For the text-containing cell, return its midpoint in [X, Y] coordinate format. 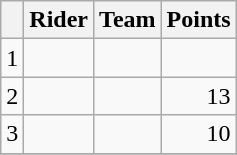
Team [128, 20]
Rider [59, 20]
1 [12, 58]
Points [198, 20]
3 [12, 134]
13 [198, 96]
2 [12, 96]
10 [198, 134]
